Find where the given text appears and provide that cell's center as [X, Y] coordinate. 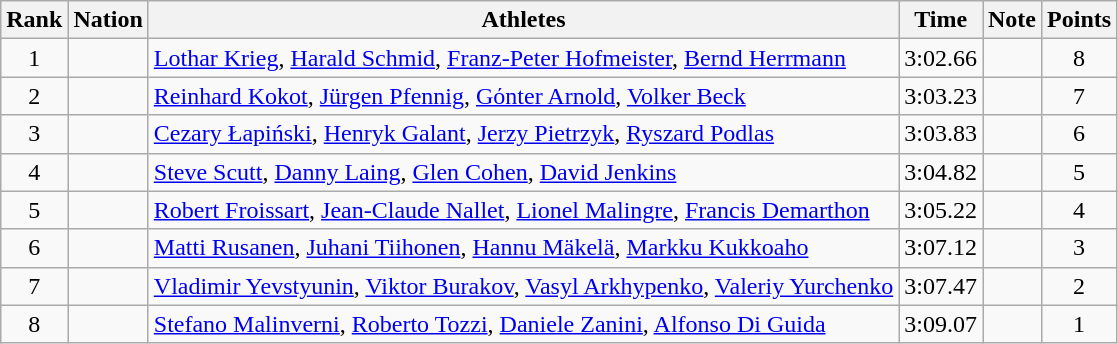
3:05.22 [941, 210]
Stefano Malinverni, Roberto Tozzi, Daniele Zanini, Alfonso Di Guida [523, 324]
Note [1012, 20]
Athletes [523, 20]
Cezary Łapiński, Henryk Galant, Jerzy Pietrzyk, Ryszard Podlas [523, 134]
Matti Rusanen, Juhani Tiihonen, Hannu Mäkelä, Markku Kukkoaho [523, 248]
Reinhard Kokot, Jürgen Pfennig, Gόnter Arnold, Volker Beck [523, 96]
3:03.23 [941, 96]
Rank [34, 20]
Time [941, 20]
3:09.07 [941, 324]
Points [1080, 20]
Steve Scutt, Danny Laing, Glen Cohen, David Jenkins [523, 172]
Nation [108, 20]
Robert Froissart, Jean-Claude Nallet, Lionel Malingre, Francis Demarthon [523, 210]
3:07.12 [941, 248]
3:02.66 [941, 58]
Lothar Krieg, Harald Schmid, Franz-Peter Hofmeister, Bernd Herrmann [523, 58]
3:07.47 [941, 286]
Vladimir Yevstyunin, Viktor Burakov, Vasyl Arkhypenko, Valeriy Yurchenko [523, 286]
3:04.82 [941, 172]
3:03.83 [941, 134]
